Find where the given text appears and provide that cell's center as (X, Y) coordinate. 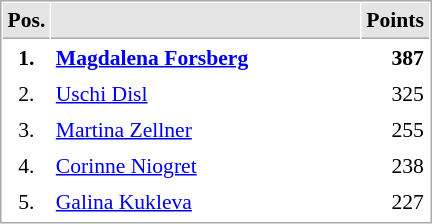
255 (396, 129)
3. (26, 129)
238 (396, 165)
Galina Kukleva (206, 201)
387 (396, 57)
Pos. (26, 21)
Uschi Disl (206, 93)
4. (26, 165)
Corinne Niogret (206, 165)
Martina Zellner (206, 129)
5. (26, 201)
1. (26, 57)
Points (396, 21)
325 (396, 93)
2. (26, 93)
Magdalena Forsberg (206, 57)
227 (396, 201)
